From the cell containing the given text, extract its center point as (X, Y) coordinate. 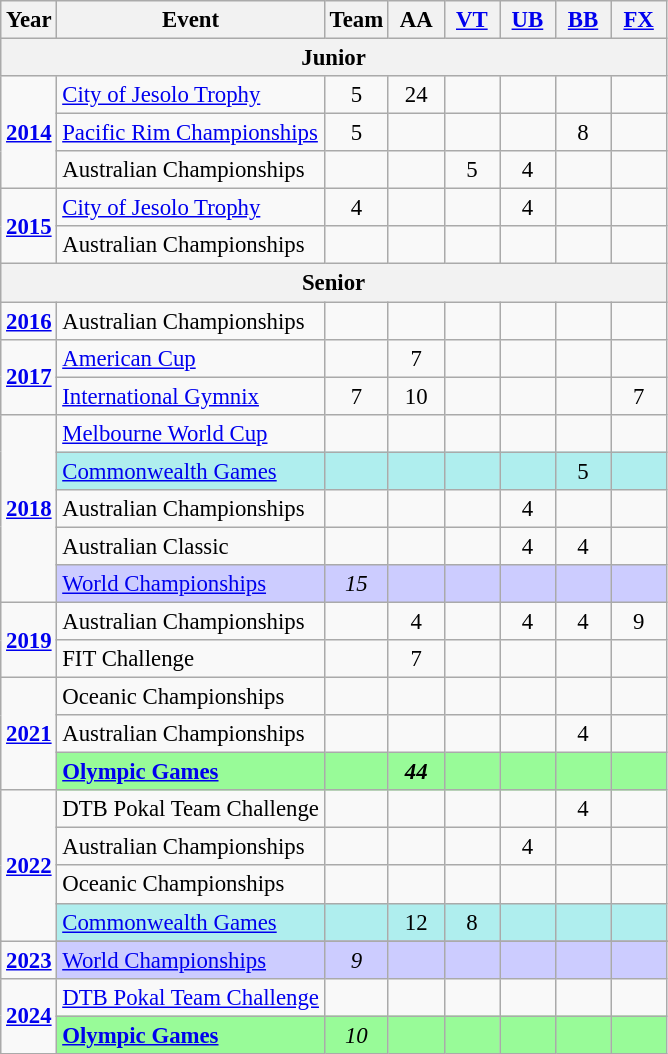
VT (472, 20)
Junior (334, 58)
Team (356, 20)
2021 (29, 734)
International Gymnix (190, 396)
Year (29, 20)
Australian Classic (190, 546)
Pacific Rim Championships (190, 133)
2018 (29, 508)
2024 (29, 1016)
AA (416, 20)
24 (416, 95)
12 (416, 922)
FIT Challenge (190, 659)
2016 (29, 321)
2019 (29, 640)
BB (583, 20)
UB (528, 20)
Melbourne World Cup (190, 433)
2014 (29, 132)
2017 (29, 376)
Senior (334, 283)
2015 (29, 226)
Event (190, 20)
2023 (29, 960)
American Cup (190, 358)
15 (356, 584)
44 (416, 772)
2022 (29, 865)
FX (639, 20)
